Return (x, y) of the center of cell containing provided text 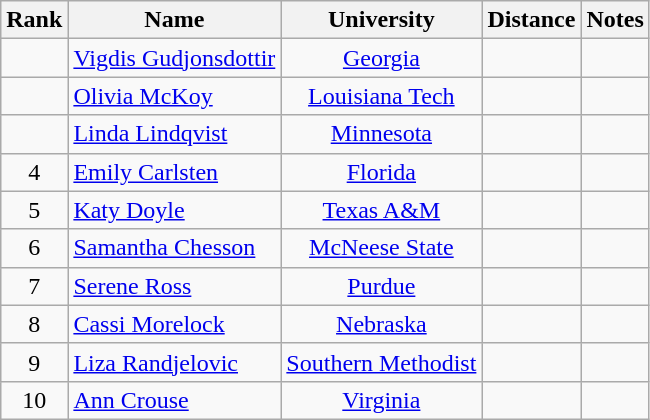
Emily Carlsten (174, 172)
Katy Doyle (174, 210)
Olivia McKoy (174, 96)
Distance (532, 20)
Rank (34, 20)
4 (34, 172)
Liza Randjelovic (174, 362)
McNeese State (382, 248)
Southern Methodist (382, 362)
Notes (615, 20)
Georgia (382, 58)
Samantha Chesson (174, 248)
Linda Lindqvist (174, 134)
7 (34, 286)
5 (34, 210)
Vigdis Gudjonsdottir (174, 58)
8 (34, 324)
Name (174, 20)
Texas A&M (382, 210)
University (382, 20)
Cassi Morelock (174, 324)
Ann Crouse (174, 400)
6 (34, 248)
Nebraska (382, 324)
Louisiana Tech (382, 96)
9 (34, 362)
10 (34, 400)
Virginia (382, 400)
Florida (382, 172)
Serene Ross (174, 286)
Purdue (382, 286)
Minnesota (382, 134)
